Search for the cell housing the specified text and yield its [X, Y] center coordinate. 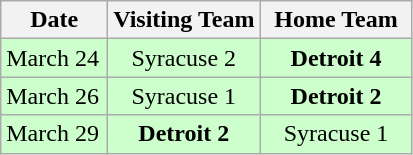
March 29 [54, 134]
March 26 [54, 96]
Home Team [336, 20]
Detroit 4 [336, 58]
Date [54, 20]
Visiting Team [184, 20]
Syracuse 2 [184, 58]
March 24 [54, 58]
